Capture the cell that displays the provided text and extract its [X, Y] central coordinate. 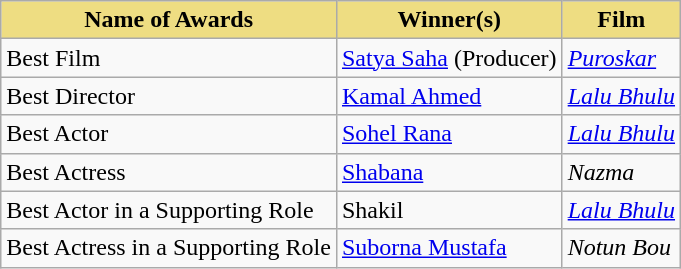
Suborna Mustafa [449, 248]
Best Actress in a Supporting Role [169, 248]
Best Actress [169, 172]
Puroskar [621, 58]
Name of Awards [169, 20]
Shabana [449, 172]
Kamal Ahmed [449, 96]
Best Film [169, 58]
Nazma [621, 172]
Film [621, 20]
Best Actor [169, 134]
Satya Saha (Producer) [449, 58]
Shakil [449, 210]
Best Director [169, 96]
Notun Bou [621, 248]
Best Actor in a Supporting Role [169, 210]
Sohel Rana [449, 134]
Winner(s) [449, 20]
